Output the (X, Y) coordinate of the center of the cell containing the given text.  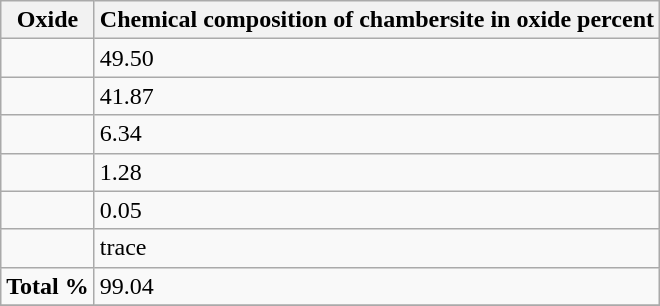
Total % (48, 286)
41.87 (376, 96)
trace (376, 248)
0.05 (376, 210)
Chemical composition of chambersite in oxide percent (376, 20)
99.04 (376, 286)
Oxide (48, 20)
49.50 (376, 58)
6.34 (376, 134)
1.28 (376, 172)
